From the cell containing the given text, extract its center point as [X, Y] coordinate. 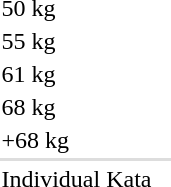
55 kg [76, 41]
+68 kg [76, 140]
61 kg [76, 74]
68 kg [76, 107]
